Identify which cell holds the provided text, then report its (x, y) central coordinate. 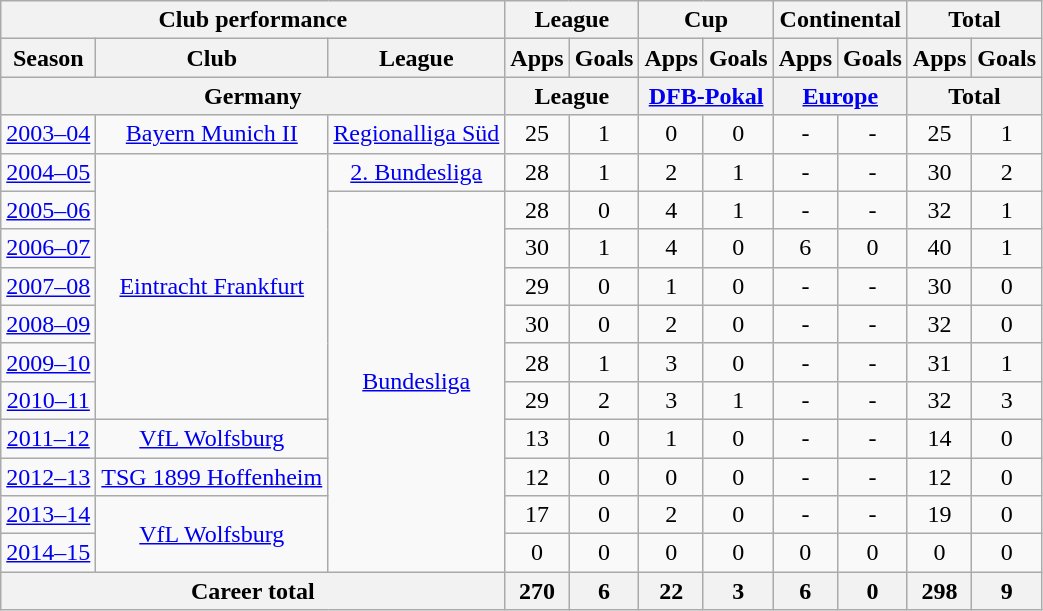
31 (939, 362)
14 (939, 438)
2007–08 (48, 286)
17 (537, 515)
2005–06 (48, 210)
22 (671, 591)
2006–07 (48, 248)
Cup (706, 20)
DFB-Pokal (706, 96)
2013–14 (48, 515)
2004–05 (48, 172)
2011–12 (48, 438)
Club performance (253, 20)
Continental (840, 20)
2009–10 (48, 362)
Eintracht Frankfurt (212, 286)
Bayern Munich II (212, 134)
9 (1007, 591)
2014–15 (48, 553)
2003–04 (48, 134)
TSG 1899 Hoffenheim (212, 477)
19 (939, 515)
Season (48, 58)
13 (537, 438)
Bundesliga (416, 382)
2012–13 (48, 477)
Club (212, 58)
2008–09 (48, 324)
40 (939, 248)
Europe (840, 96)
2. Bundesliga (416, 172)
Regionalliga Süd (416, 134)
Career total (253, 591)
2010–11 (48, 400)
270 (537, 591)
298 (939, 591)
Germany (253, 96)
